From the cell containing the given text, extract its center point as (X, Y) coordinate. 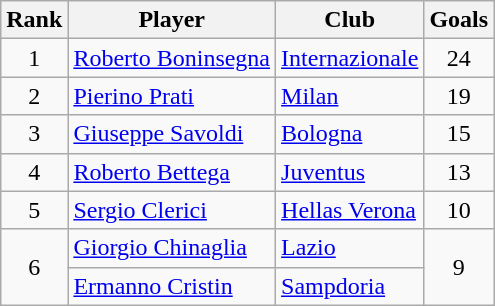
Sampdoria (350, 286)
Club (350, 20)
Roberto Bettega (172, 172)
Pierino Prati (172, 96)
1 (34, 58)
15 (459, 134)
Giorgio Chinaglia (172, 248)
Juventus (350, 172)
3 (34, 134)
6 (34, 267)
2 (34, 96)
Roberto Boninsegna (172, 58)
9 (459, 267)
Ermanno Cristin (172, 286)
Lazio (350, 248)
4 (34, 172)
Hellas Verona (350, 210)
5 (34, 210)
19 (459, 96)
Internazionale (350, 58)
24 (459, 58)
Rank (34, 20)
Bologna (350, 134)
Goals (459, 20)
10 (459, 210)
Player (172, 20)
Milan (350, 96)
Giuseppe Savoldi (172, 134)
Sergio Clerici (172, 210)
13 (459, 172)
